For the text-containing cell, return its midpoint in (X, Y) coordinate format. 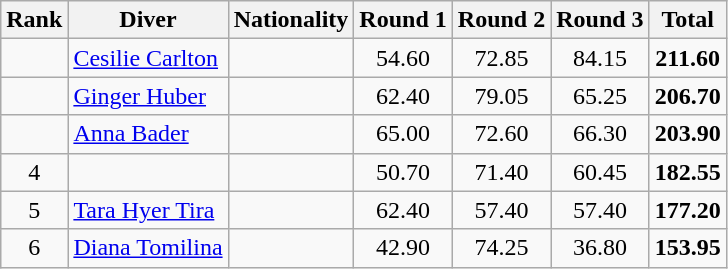
211.60 (688, 58)
Tara Hyer Tira (148, 210)
206.70 (688, 96)
Cesilie Carlton (148, 58)
36.80 (600, 248)
50.70 (403, 172)
Anna Bader (148, 134)
4 (34, 172)
54.60 (403, 58)
Nationality (291, 20)
42.90 (403, 248)
Total (688, 20)
84.15 (600, 58)
5 (34, 210)
Round 2 (501, 20)
Round 1 (403, 20)
60.45 (600, 172)
182.55 (688, 172)
153.95 (688, 248)
72.60 (501, 134)
Rank (34, 20)
Diver (148, 20)
66.30 (600, 134)
Diana Tomilina (148, 248)
Ginger Huber (148, 96)
71.40 (501, 172)
72.85 (501, 58)
Round 3 (600, 20)
203.90 (688, 134)
65.25 (600, 96)
74.25 (501, 248)
6 (34, 248)
65.00 (403, 134)
79.05 (501, 96)
177.20 (688, 210)
